Detect which cell encompasses the target text, then output its (x, y) center coordinate. 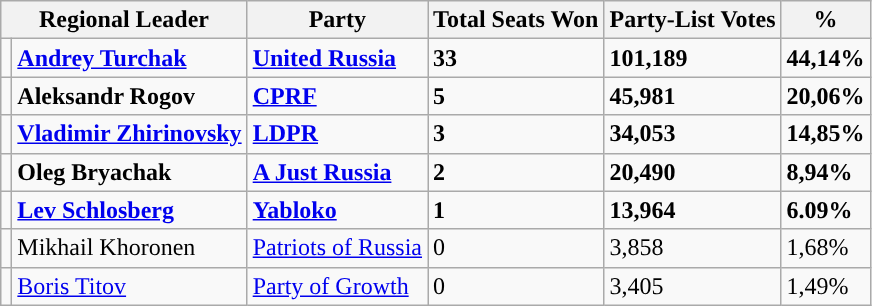
33 (516, 58)
Party-List Votes (692, 20)
3 (516, 134)
LDPR (337, 134)
Party (337, 20)
44,14% (826, 58)
13,964 (692, 210)
34,053 (692, 134)
2 (516, 172)
Aleksandr Rogov (130, 96)
Boris Titov (130, 286)
% (826, 20)
Total Seats Won (516, 20)
20,06% (826, 96)
5 (516, 96)
6.09% (826, 210)
Mikhail Khoronen (130, 248)
CPRF (337, 96)
Yabloko (337, 210)
Regional Leader (124, 20)
3,405 (692, 286)
Patriots of Russia (337, 248)
Andrey Turchak (130, 58)
101,189 (692, 58)
United Russia (337, 58)
1,68% (826, 248)
1,49% (826, 286)
Lev Schlosberg (130, 210)
Party of Growth (337, 286)
Oleg Bryachak (130, 172)
20,490 (692, 172)
Vladimir Zhirinovsky (130, 134)
3,858 (692, 248)
8,94% (826, 172)
14,85% (826, 134)
A Just Russia (337, 172)
1 (516, 210)
45,981 (692, 96)
